Detect which cell encompasses the target text, then output its [X, Y] center coordinate. 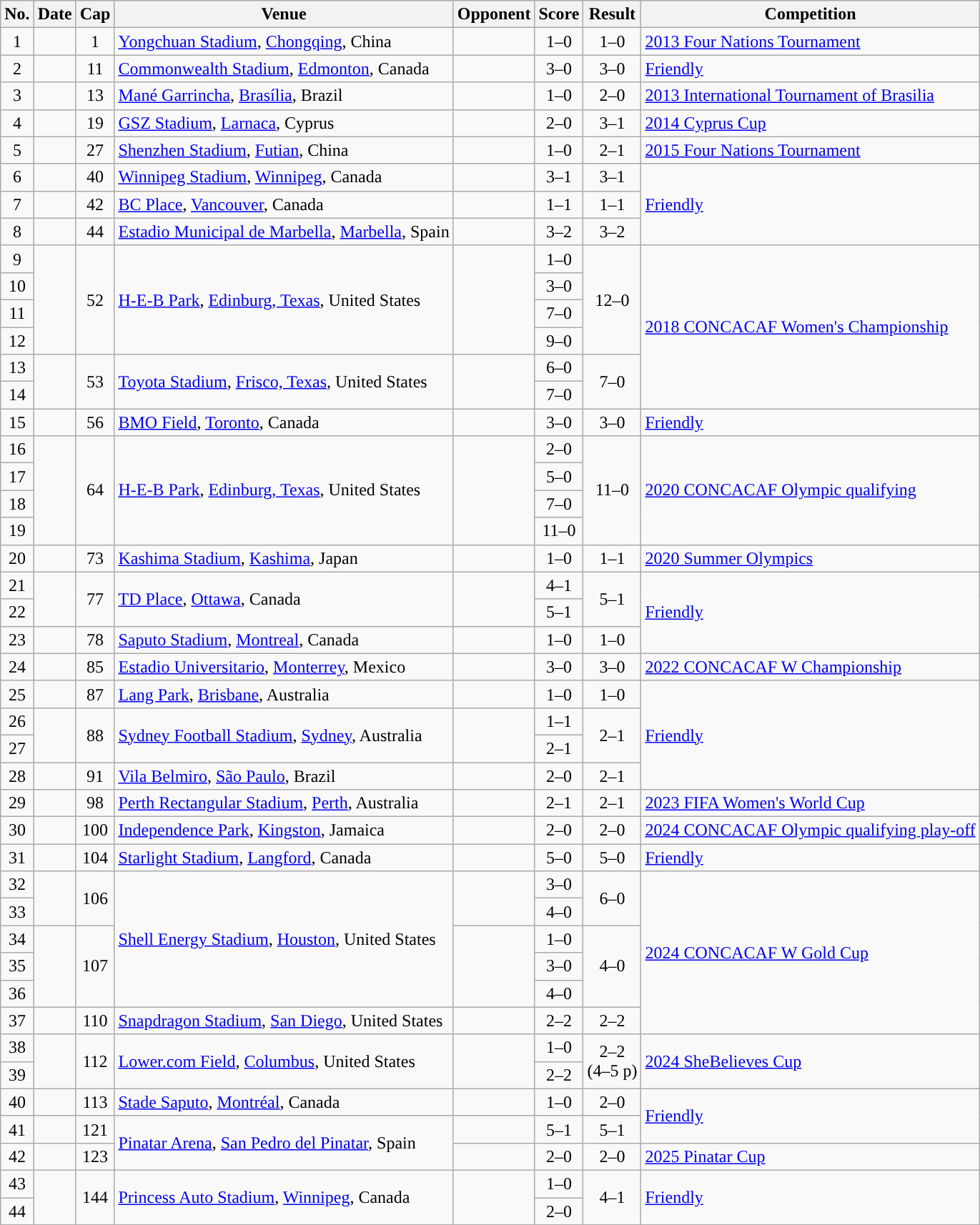
34 [17, 939]
73 [95, 558]
64 [95, 490]
21 [17, 585]
36 [17, 993]
22 [17, 612]
12–0 [612, 299]
38 [17, 1048]
Lang Park, Brisbane, Australia [284, 694]
Sydney Football Stadium, Sydney, Australia [284, 735]
Saputo Stadium, Montreal, Canada [284, 640]
9–0 [559, 341]
TD Place, Ottawa, Canada [284, 599]
Score [559, 14]
98 [95, 803]
32 [17, 885]
2–2(4–5 p) [612, 1061]
53 [95, 382]
7 [17, 204]
5 [17, 150]
107 [95, 966]
2020 CONCACAF Olympic qualifying [811, 490]
30 [17, 830]
100 [95, 830]
18 [17, 504]
Shenzhen Stadium, Futian, China [284, 150]
37 [17, 1021]
43 [17, 1184]
29 [17, 803]
Kashima Stadium, Kashima, Japan [284, 558]
106 [95, 898]
Princess Auto Stadium, Winnipeg, Canada [284, 1197]
BMO Field, Toronto, Canada [284, 422]
87 [95, 694]
33 [17, 912]
Stade Saputo, Montréal, Canada [284, 1102]
2024 CONCACAF Olympic qualifying play-off [811, 830]
28 [17, 775]
Yongchuan Stadium, Chongqing, China [284, 41]
Perth Rectangular Stadium, Perth, Australia [284, 803]
104 [95, 858]
39 [17, 1075]
23 [17, 640]
2023 FIFA Women's World Cup [811, 803]
GSZ Stadium, Larnaca, Cyprus [284, 123]
No. [17, 14]
121 [95, 1129]
9 [17, 259]
Estadio Municipal de Marbella, Marbella, Spain [284, 232]
Toyota Stadium, Frisco, Texas, United States [284, 382]
Pinatar Arena, San Pedro del Pinatar, Spain [284, 1143]
10 [17, 286]
Independence Park, Kingston, Jamaica [284, 830]
85 [95, 667]
16 [17, 450]
25 [17, 694]
Mané Garrincha, Brasília, Brazil [284, 96]
56 [95, 422]
Opponent [494, 14]
31 [17, 858]
91 [95, 775]
113 [95, 1102]
2024 SheBelieves Cup [811, 1061]
BC Place, Vancouver, Canada [284, 204]
Winnipeg Stadium, Winnipeg, Canada [284, 177]
2013 Four Nations Tournament [811, 41]
2 [17, 69]
144 [95, 1197]
15 [17, 422]
2024 CONCACAF W Gold Cup [811, 953]
Starlight Stadium, Langford, Canada [284, 858]
112 [95, 1061]
6 [17, 177]
77 [95, 599]
88 [95, 735]
20 [17, 558]
Lower.com Field, Columbus, United States [284, 1061]
Result [612, 14]
2014 Cyprus Cup [811, 123]
2022 CONCACAF W Championship [811, 667]
Cap [95, 14]
Vila Belmiro, São Paulo, Brazil [284, 775]
Snapdragon Stadium, San Diego, United States [284, 1021]
2015 Four Nations Tournament [811, 150]
41 [17, 1129]
Commonwealth Stadium, Edmonton, Canada [284, 69]
17 [17, 477]
24 [17, 667]
4 [17, 123]
2020 Summer Olympics [811, 558]
Competition [811, 14]
2018 CONCACAF Women's Championship [811, 327]
3 [17, 96]
52 [95, 299]
35 [17, 966]
14 [17, 395]
Date [54, 14]
2013 International Tournament of Brasilia [811, 96]
Venue [284, 14]
12 [17, 341]
78 [95, 640]
Estadio Universitario, Monterrey, Mexico [284, 667]
110 [95, 1021]
Shell Energy Stadium, Houston, United States [284, 939]
26 [17, 721]
123 [95, 1156]
2025 Pinatar Cup [811, 1156]
8 [17, 232]
